Search for the cell housing the specified text and yield its (x, y) center coordinate. 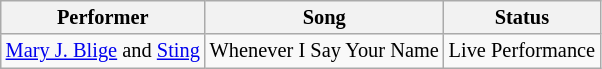
Whenever I Say Your Name (324, 51)
Performer (103, 17)
Mary J. Blige and Sting (103, 51)
Live Performance (522, 51)
Status (522, 17)
Song (324, 17)
